Pinpoint the cell where the given text exists, returning its (X, Y) midpoint coordinate. 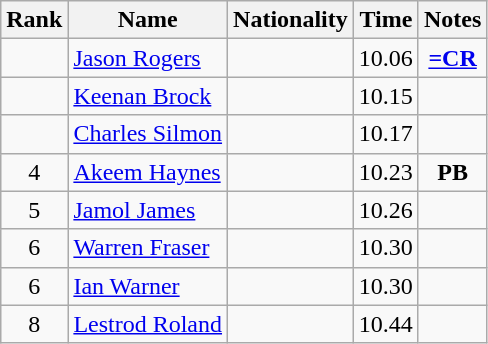
Ian Warner (148, 286)
Jamol James (148, 210)
10.26 (386, 210)
Charles Silmon (148, 134)
=CR (452, 58)
10.44 (386, 324)
10.15 (386, 96)
PB (452, 172)
Time (386, 20)
Name (148, 20)
Akeem Haynes (148, 172)
Notes (452, 20)
Lestrod Roland (148, 324)
8 (34, 324)
Warren Fraser (148, 248)
Nationality (291, 20)
10.06 (386, 58)
10.23 (386, 172)
4 (34, 172)
Jason Rogers (148, 58)
5 (34, 210)
Rank (34, 20)
10.17 (386, 134)
Keenan Brock (148, 96)
